Detect which cell encompasses the target text, then output its [X, Y] center coordinate. 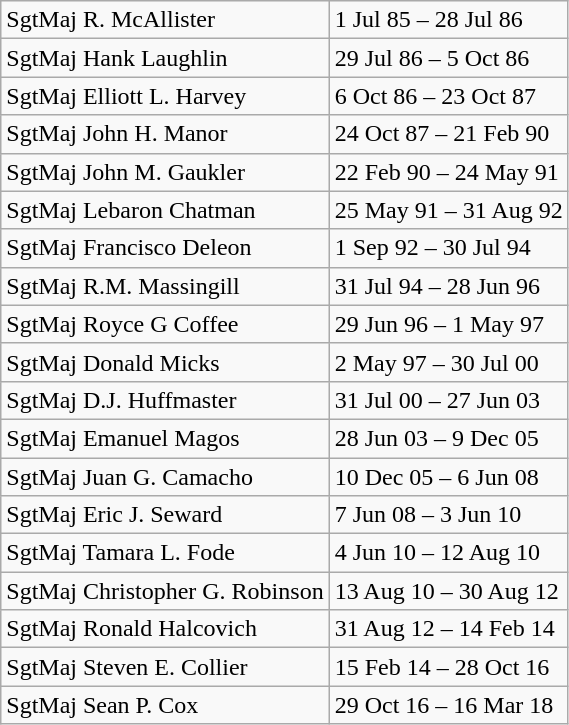
SgtMaj R. McAllister [165, 20]
6 Oct 86 – 23 Oct 87 [448, 96]
31 Jul 00 – 27 Jun 03 [448, 400]
SgtMaj Lebaron Chatman [165, 210]
13 Aug 10 – 30 Aug 12 [448, 591]
SgtMaj Eric J. Seward [165, 515]
29 Jun 96 – 1 May 97 [448, 324]
28 Jun 03 – 9 Dec 05 [448, 438]
SgtMaj Emanuel Magos [165, 438]
4 Jun 10 – 12 Aug 10 [448, 553]
SgtMaj John H. Manor [165, 134]
SgtMaj Ronald Halcovich [165, 629]
1 Jul 85 – 28 Jul 86 [448, 20]
22 Feb 90 – 24 May 91 [448, 172]
31 Jul 94 – 28 Jun 96 [448, 286]
2 May 97 – 30 Jul 00 [448, 362]
SgtMaj Royce G Coffee [165, 324]
7 Jun 08 – 3 Jun 10 [448, 515]
31 Aug 12 – 14 Feb 14 [448, 629]
SgtMaj Juan G. Camacho [165, 477]
25 May 91 – 31 Aug 92 [448, 210]
15 Feb 14 – 28 Oct 16 [448, 667]
SgtMaj Tamara L. Fode [165, 553]
29 Jul 86 – 5 Oct 86 [448, 58]
1 Sep 92 – 30 Jul 94 [448, 248]
SgtMaj Francisco Deleon [165, 248]
29 Oct 16 – 16 Mar 18 [448, 705]
10 Dec 05 – 6 Jun 08 [448, 477]
SgtMaj Hank Laughlin [165, 58]
SgtMaj John M. Gaukler [165, 172]
SgtMaj Steven E. Collier [165, 667]
SgtMaj D.J. Huffmaster [165, 400]
SgtMaj R.M. Massingill [165, 286]
SgtMaj Sean P. Cox [165, 705]
SgtMaj Elliott L. Harvey [165, 96]
SgtMaj Donald Micks [165, 362]
24 Oct 87 – 21 Feb 90 [448, 134]
SgtMaj Christopher G. Robinson [165, 591]
